For the text-containing cell, return its midpoint in (X, Y) coordinate format. 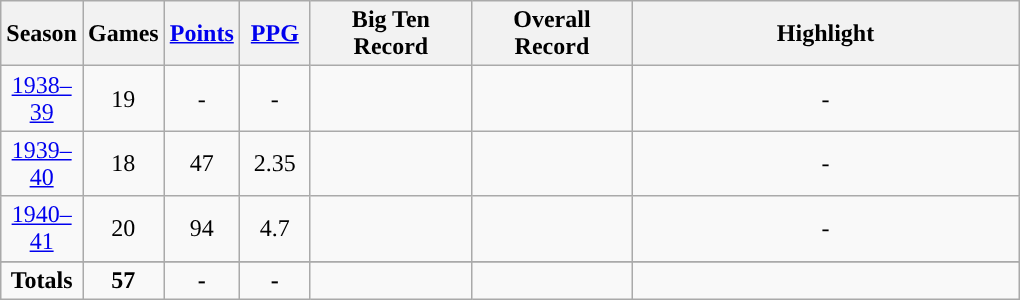
1940–41 (42, 228)
Totals (42, 280)
4.7 (274, 228)
18 (123, 164)
94 (202, 228)
Highlight (825, 34)
Overall Record (552, 34)
Big Ten Record (390, 34)
1938–39 (42, 98)
1939–40 (42, 164)
57 (123, 280)
PPG (274, 34)
19 (123, 98)
47 (202, 164)
Points (202, 34)
Season (42, 34)
2.35 (274, 164)
Games (123, 34)
20 (123, 228)
